Capture the cell that displays the provided text and extract its [x, y] central coordinate. 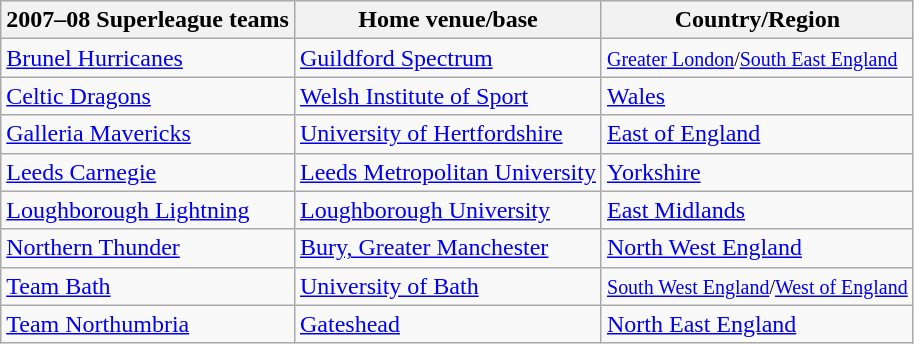
Welsh Institute of Sport [448, 96]
Team Bath [148, 286]
Country/Region [757, 20]
University of Hertfordshire [448, 134]
Bury, Greater Manchester [448, 248]
Gateshead [448, 324]
South West England/West of England [757, 286]
North West England [757, 248]
Team Northumbria [148, 324]
Loughborough Lightning [148, 210]
East of England [757, 134]
Greater London/South East England [757, 58]
East Midlands [757, 210]
North East England [757, 324]
Loughborough University [448, 210]
Leeds Metropolitan University [448, 172]
Celtic Dragons [148, 96]
Home venue/base [448, 20]
Guildford Spectrum [448, 58]
University of Bath [448, 286]
Brunel Hurricanes [148, 58]
2007–08 Superleague teams [148, 20]
Galleria Mavericks [148, 134]
Yorkshire [757, 172]
Leeds Carnegie [148, 172]
Wales [757, 96]
Northern Thunder [148, 248]
